Locate the cell with the specified text and output its [x, y] center coordinate. 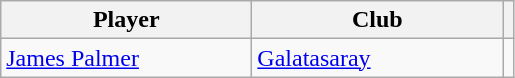
Club [378, 20]
Galatasaray [378, 58]
Player [126, 20]
James Palmer [126, 58]
